Return [x, y] of the center of cell containing provided text 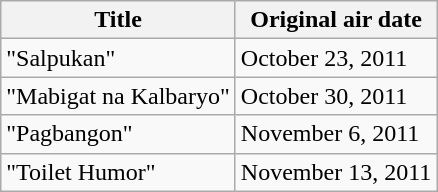
"Pagbangon" [118, 134]
"Toilet Humor" [118, 172]
Title [118, 20]
"Mabigat na Kalbaryo" [118, 96]
October 23, 2011 [336, 58]
Original air date [336, 20]
"Salpukan" [118, 58]
November 13, 2011 [336, 172]
October 30, 2011 [336, 96]
November 6, 2011 [336, 134]
